Detect which cell encompasses the target text, then output its [X, Y] center coordinate. 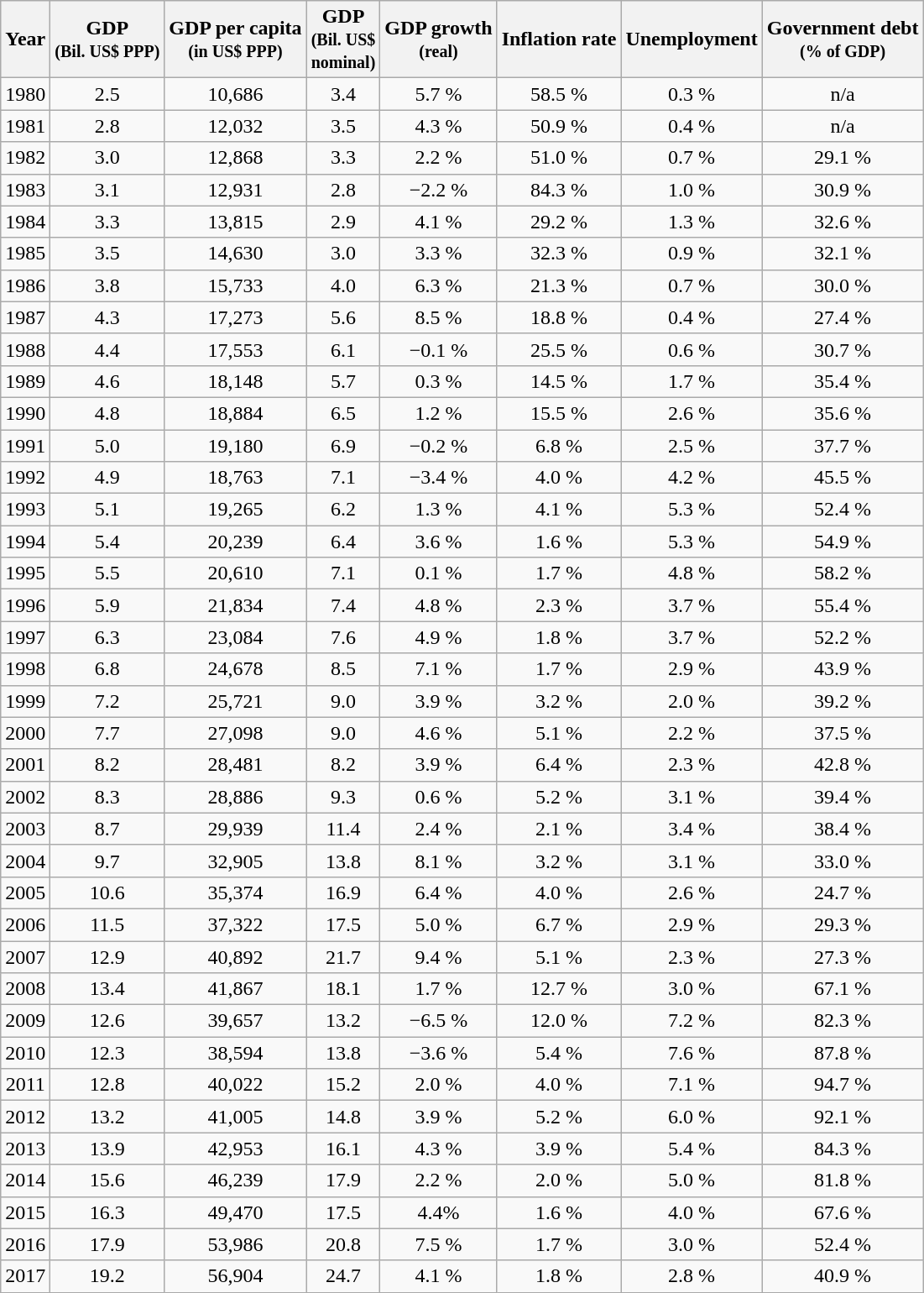
3.3 % [438, 254]
18,884 [235, 413]
2013 [25, 1149]
27.4 % [843, 317]
35.4 % [843, 381]
4.8 [107, 413]
1989 [25, 381]
6.1 [343, 349]
12.3 [107, 1053]
58.5 % [559, 94]
0.1 % [438, 573]
1994 [25, 542]
3.8 [107, 285]
4.0 [343, 285]
14.5 % [559, 381]
2005 [25, 893]
13.9 [107, 1149]
18.1 [343, 989]
38.4 % [843, 829]
29.2 % [559, 222]
Unemployment [692, 39]
5.9 [107, 605]
12,868 [235, 158]
1990 [25, 413]
7.7 [107, 733]
12.8 [107, 1085]
17,273 [235, 317]
12.9 [107, 956]
5.7 [343, 381]
9.4 % [438, 956]
35.6 % [843, 413]
6.3 [107, 637]
20.8 [343, 1244]
52.2 % [843, 637]
4.6 [107, 381]
5.7 % [438, 94]
2001 [25, 765]
1980 [25, 94]
6.4 [343, 542]
46,239 [235, 1180]
7.6 % [692, 1053]
32.6 % [843, 222]
6.0 % [692, 1117]
2003 [25, 829]
1.0 % [692, 190]
37,322 [235, 924]
8.5 % [438, 317]
24,678 [235, 669]
21,834 [235, 605]
Government debt(% of GDP) [843, 39]
54.9 % [843, 542]
30.7 % [843, 349]
1992 [25, 478]
37.7 % [843, 446]
5.5 [107, 573]
1982 [25, 158]
35,374 [235, 893]
6.9 [343, 446]
1.2 % [438, 413]
67.6 % [843, 1212]
8.5 [343, 669]
1983 [25, 190]
7.4 [343, 605]
20,610 [235, 573]
GDP(Bil. US$ PPP) [107, 39]
10.6 [107, 893]
16.1 [343, 1149]
20,239 [235, 542]
Year [25, 39]
7.2 % [692, 1021]
56,904 [235, 1276]
1987 [25, 317]
1991 [25, 446]
32.3 % [559, 254]
6.2 [343, 510]
18,763 [235, 478]
12,931 [235, 190]
1997 [25, 637]
25.5 % [559, 349]
1984 [25, 222]
GDP per capita(in US$ PPP) [235, 39]
39,657 [235, 1021]
24.7 % [843, 893]
92.1 % [843, 1117]
25,721 [235, 701]
2.9 [343, 222]
10,686 [235, 94]
6.8 % [559, 446]
12,032 [235, 126]
4.9 % [438, 637]
3.4 % [692, 829]
4.4% [438, 1212]
40,892 [235, 956]
2011 [25, 1085]
GDP(Bil. US$nominal) [343, 39]
29,939 [235, 829]
28,886 [235, 797]
1986 [25, 285]
5.6 [343, 317]
1999 [25, 701]
Inflation rate [559, 39]
94.7 % [843, 1085]
21.7 [343, 956]
2.4 % [438, 829]
2007 [25, 956]
−3.4 % [438, 478]
14,630 [235, 254]
2006 [25, 924]
40.9 % [843, 1276]
82.3 % [843, 1021]
13.4 [107, 989]
5.1 [107, 510]
3.1 [107, 190]
−0.2 % [438, 446]
30.9 % [843, 190]
50.9 % [559, 126]
4.3 [107, 317]
29.1 % [843, 158]
2.1 % [559, 829]
−0.1 % [438, 349]
2.5 % [692, 446]
11.5 [107, 924]
1985 [25, 254]
58.2 % [843, 573]
13,815 [235, 222]
6.7 % [559, 924]
14.8 [343, 1117]
2017 [25, 1276]
5.0 [107, 446]
2015 [25, 1212]
1996 [25, 605]
41,005 [235, 1117]
33.0 % [843, 861]
18.8 % [559, 317]
7.2 [107, 701]
4.4 [107, 349]
37.5 % [843, 733]
38,594 [235, 1053]
2000 [25, 733]
40,022 [235, 1085]
12.0 % [559, 1021]
23,084 [235, 637]
43.9 % [843, 669]
8.1 % [438, 861]
−2.2 % [438, 190]
4.2 % [692, 478]
28,481 [235, 765]
3.6 % [438, 542]
7.5 % [438, 1244]
6.5 [343, 413]
1988 [25, 349]
8.7 [107, 829]
32,905 [235, 861]
16.9 [343, 893]
0.9 % [692, 254]
4.9 [107, 478]
15.5 % [559, 413]
30.0 % [843, 285]
39.2 % [843, 701]
51.0 % [559, 158]
9.7 [107, 861]
2.5 [107, 94]
24.7 [343, 1276]
1981 [25, 126]
32.1 % [843, 254]
81.8 % [843, 1180]
GDP growth(real) [438, 39]
49,470 [235, 1212]
18,148 [235, 381]
17,553 [235, 349]
27,098 [235, 733]
2010 [25, 1053]
42.8 % [843, 765]
6.8 [107, 669]
15.2 [343, 1085]
39.4 % [843, 797]
21.3 % [559, 285]
2004 [25, 861]
2009 [25, 1021]
1995 [25, 573]
1998 [25, 669]
27.3 % [843, 956]
2008 [25, 989]
7.6 [343, 637]
15,733 [235, 285]
2014 [25, 1180]
9.3 [343, 797]
2016 [25, 1244]
5.4 [107, 542]
29.3 % [843, 924]
12.6 [107, 1021]
41,867 [235, 989]
55.4 % [843, 605]
−3.6 % [438, 1053]
53,986 [235, 1244]
8.3 [107, 797]
16.3 [107, 1212]
15.6 [107, 1180]
19,265 [235, 510]
42,953 [235, 1149]
45.5 % [843, 478]
−6.5 % [438, 1021]
1993 [25, 510]
6.3 % [438, 285]
11.4 [343, 829]
2.8 % [692, 1276]
3.4 [343, 94]
67.1 % [843, 989]
19,180 [235, 446]
19.2 [107, 1276]
87.8 % [843, 1053]
2012 [25, 1117]
12.7 % [559, 989]
4.6 % [438, 733]
2002 [25, 797]
